Determine the (X, Y) coordinate at the center of the cell enclosing the given text.  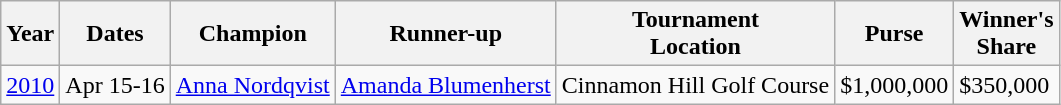
Cinnamon Hill Golf Course (695, 85)
TournamentLocation (695, 34)
Runner-up (446, 34)
Champion (252, 34)
Anna Nordqvist (252, 85)
Year (30, 34)
Purse (894, 34)
Apr 15-16 (115, 85)
Dates (115, 34)
$350,000 (1006, 85)
2010 (30, 85)
$1,000,000 (894, 85)
Winner'sShare (1006, 34)
Amanda Blumenherst (446, 85)
